Locate the cell with the specified text and output its [X, Y] center coordinate. 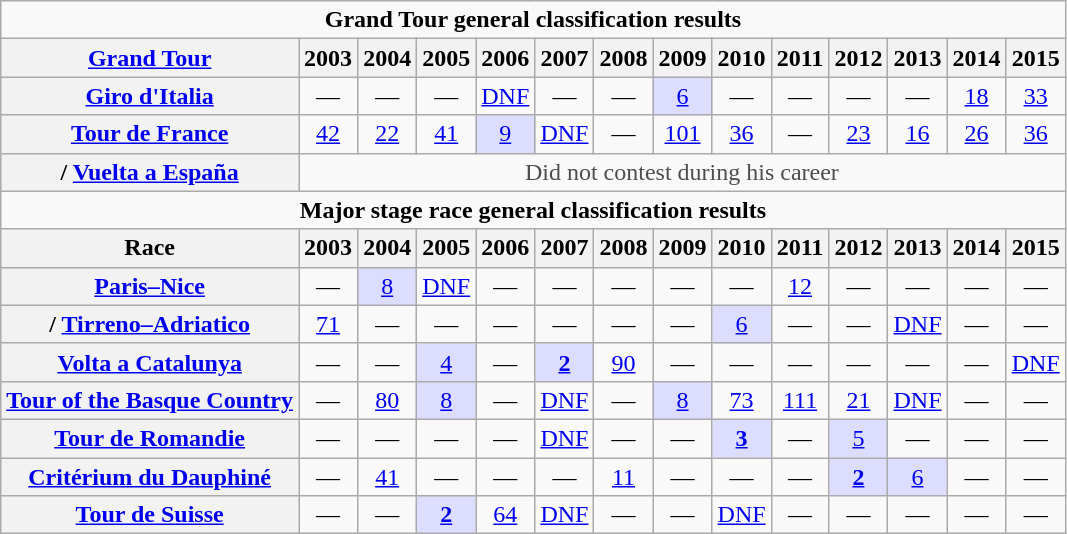
4 [446, 362]
80 [388, 400]
73 [742, 400]
23 [858, 134]
Tour de Romandie [150, 438]
Grand Tour [150, 58]
Tour of the Basque Country [150, 400]
/ Vuelta a España [150, 172]
Critérium du Dauphiné [150, 477]
Race [150, 248]
12 [800, 286]
16 [918, 134]
90 [624, 362]
Tour de France [150, 134]
21 [858, 400]
Tour de Suisse [150, 515]
42 [328, 134]
101 [682, 134]
11 [624, 477]
64 [506, 515]
111 [800, 400]
Grand Tour general classification results [533, 20]
5 [858, 438]
9 [506, 134]
/ Tirreno–Adriatico [150, 324]
Did not contest during his career [682, 172]
33 [1036, 96]
22 [388, 134]
3 [742, 438]
26 [976, 134]
Giro d'Italia [150, 96]
71 [328, 324]
Paris–Nice [150, 286]
Volta a Catalunya [150, 362]
18 [976, 96]
Major stage race general classification results [533, 210]
